Output the [x, y] coordinate of the center of the cell containing the given text.  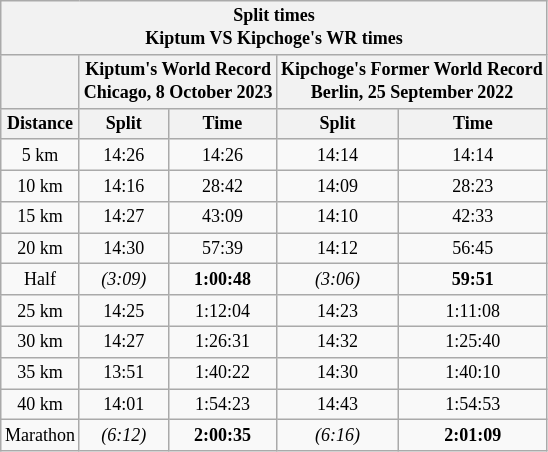
1:26:31 [222, 342]
1:54:53 [472, 404]
14:01 [124, 404]
14:25 [124, 310]
14:10 [338, 218]
Half [40, 280]
20 km [40, 248]
1:25:40 [472, 342]
1:11:08 [472, 310]
14:23 [338, 310]
40 km [40, 404]
2:00:35 [222, 436]
Distance [40, 124]
1:40:22 [222, 372]
13:51 [124, 372]
57:39 [222, 248]
56:45 [472, 248]
14:43 [338, 404]
(3:09) [124, 280]
Marathon [40, 436]
1:00:48 [222, 280]
Kiptum's World RecordChicago, 8 October 2023 [178, 81]
14:32 [338, 342]
(6:16) [338, 436]
15 km [40, 218]
28:42 [222, 186]
59:51 [472, 280]
43:09 [222, 218]
30 km [40, 342]
5 km [40, 154]
1:54:23 [222, 404]
(6:12) [124, 436]
14:12 [338, 248]
1:12:04 [222, 310]
Split times Kiptum VS Kipchoge's WR times [274, 28]
14:16 [124, 186]
1:40:10 [472, 372]
2:01:09 [472, 436]
35 km [40, 372]
14:09 [338, 186]
(3:06) [338, 280]
25 km [40, 310]
28:23 [472, 186]
10 km [40, 186]
42:33 [472, 218]
Kipchoge's Former World RecordBerlin, 25 September 2022 [412, 81]
